Return the [X, Y] coordinate for the center point of the cell that contains the specified text.  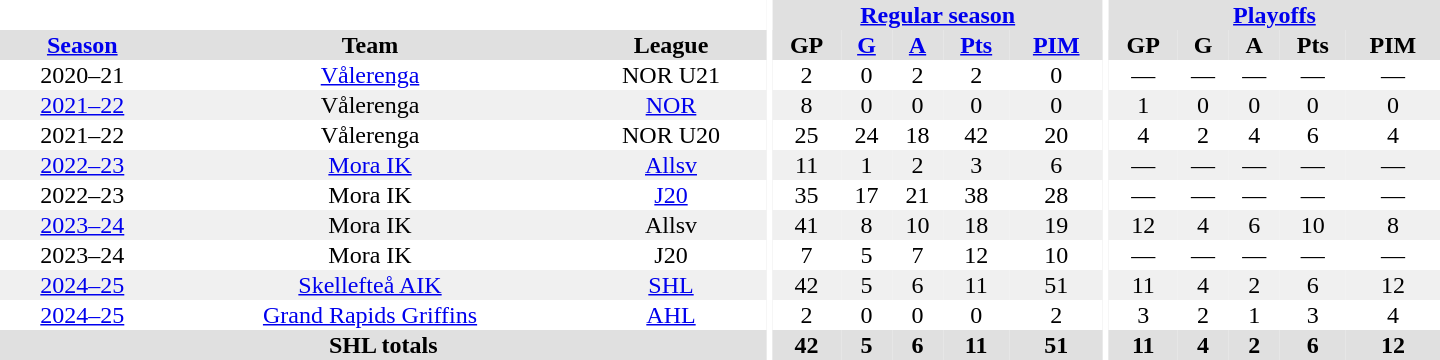
2020–21 [82, 75]
NOR U21 [670, 75]
Playoffs [1274, 15]
25 [806, 135]
28 [1056, 195]
Regular season [938, 15]
19 [1056, 225]
League [670, 45]
SHL totals [384, 345]
35 [806, 195]
AHL [670, 315]
38 [976, 195]
Grand Rapids Griffins [370, 315]
NOR U20 [670, 135]
Season [82, 45]
NOR [670, 105]
41 [806, 225]
21 [918, 195]
Team [370, 45]
17 [866, 195]
20 [1056, 135]
SHL [670, 285]
24 [866, 135]
Skellefteå AIK [370, 285]
